Output the [X, Y] coordinate of the center of the cell containing the given text.  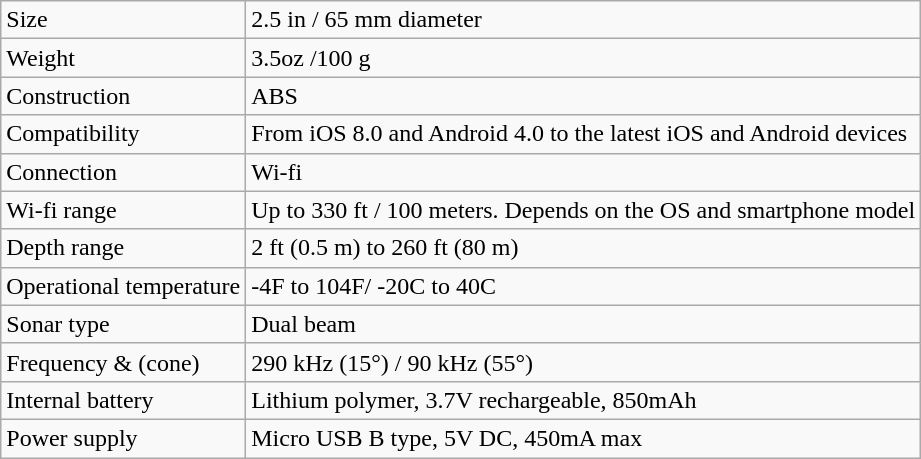
Lithium polymer, 3.7V rechargeable, 850mAh [584, 400]
Compatibility [124, 134]
Construction [124, 96]
Weight [124, 58]
Micro USB B type, 5V DC, 450mA max [584, 438]
Wi-fi range [124, 210]
Up to 330 ft / 100 meters. Depends on the OS and smartphone model [584, 210]
Size [124, 20]
3.5oz /100 g [584, 58]
Depth range [124, 248]
Power supply [124, 438]
2.5 in / 65 mm diameter [584, 20]
Sonar type [124, 324]
Wi-fi [584, 172]
Frequency & (cone) [124, 362]
ABS [584, 96]
Internal battery [124, 400]
Dual beam [584, 324]
Operational temperature [124, 286]
Connection [124, 172]
290 kHz (15°) / 90 kHz (55°) [584, 362]
-4F to 104F/ -20C to 40C [584, 286]
2 ft (0.5 m) to 260 ft (80 m) [584, 248]
From iOS 8.0 and Android 4.0 to the latest iOS and Android devices [584, 134]
